Determine the (x, y) coordinate at the center of the cell enclosing the given text.  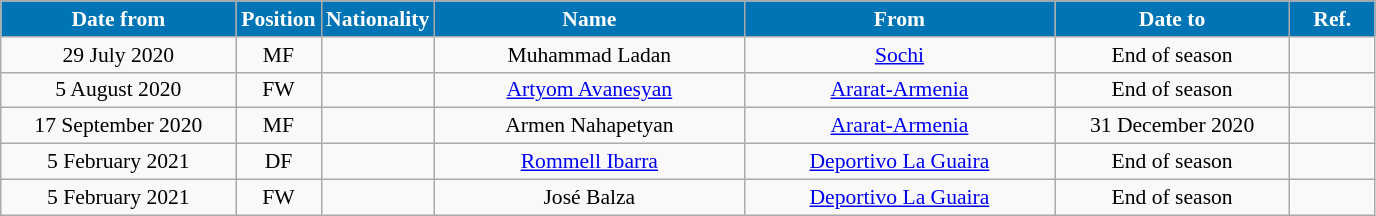
5 August 2020 (118, 90)
Rommell Ibarra (589, 162)
Position (278, 19)
Muhammad Ladan (589, 55)
17 September 2020 (118, 126)
Ref. (1332, 19)
José Balza (589, 197)
Nationality (378, 19)
DF (278, 162)
29 July 2020 (118, 55)
Date from (118, 19)
From (899, 19)
Name (589, 19)
Artyom Avanesyan (589, 90)
Sochi (899, 55)
31 December 2020 (1172, 126)
Date to (1172, 19)
Armen Nahapetyan (589, 126)
